Search for the cell housing the specified text and yield its [x, y] center coordinate. 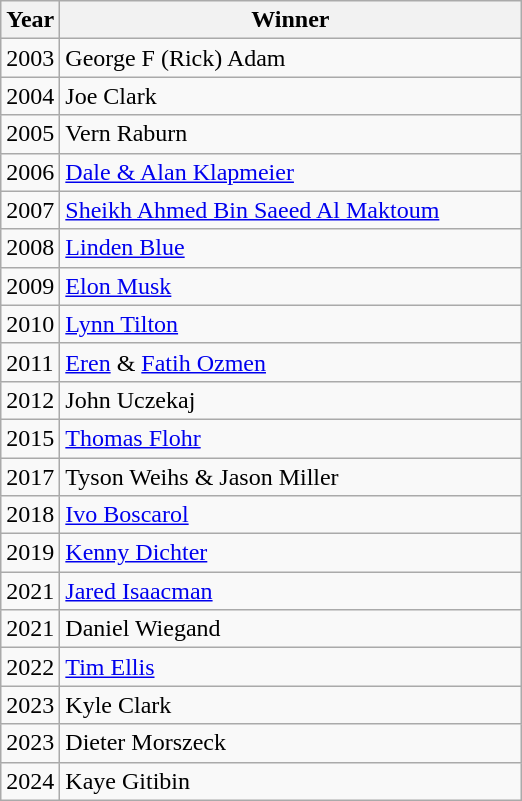
Elon Musk [290, 286]
Dieter Morszeck [290, 743]
Daniel Wiegand [290, 629]
George F (Rick) Adam [290, 58]
Linden Blue [290, 248]
2003 [30, 58]
Ivo Boscarol [290, 515]
John Uczekaj [290, 400]
2009 [30, 286]
2008 [30, 248]
Thomas Flohr [290, 438]
2024 [30, 781]
2022 [30, 667]
2007 [30, 210]
Tyson Weihs & Jason Miller [290, 477]
Lynn Tilton [290, 324]
2010 [30, 324]
2018 [30, 515]
Kyle Clark [290, 705]
2015 [30, 438]
2012 [30, 400]
Tim Ellis [290, 667]
2011 [30, 362]
Vern Raburn [290, 134]
Kaye Gitibin [290, 781]
2005 [30, 134]
Year [30, 20]
Sheikh Ahmed Bin Saeed Al Maktoum [290, 210]
Jared Isaacman [290, 591]
2004 [30, 96]
Winner [290, 20]
Eren & Fatih Ozmen [290, 362]
2019 [30, 553]
2006 [30, 172]
Dale & Alan Klapmeier [290, 172]
Kenny Dichter [290, 553]
Joe Clark [290, 96]
2017 [30, 477]
